Capture the cell that displays the provided text and extract its [x, y] central coordinate. 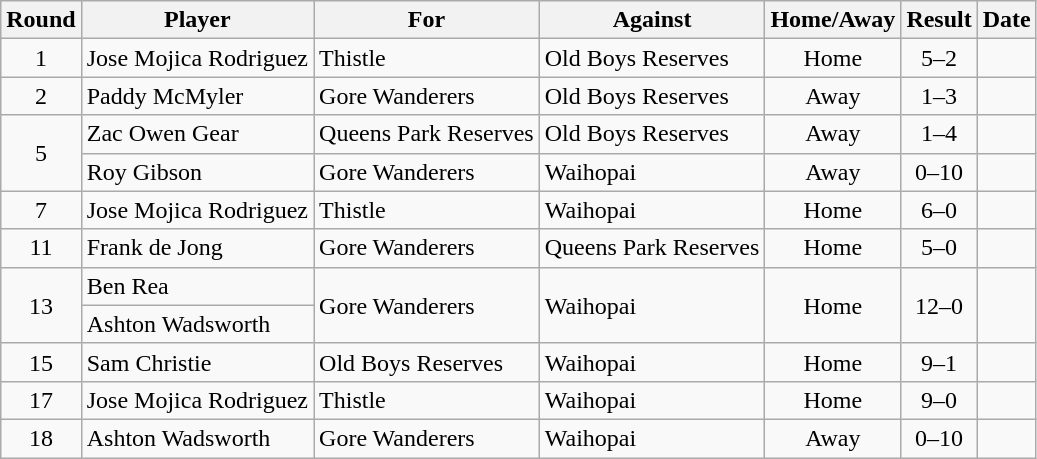
5–0 [939, 248]
Result [939, 20]
Round [41, 20]
For [427, 20]
2 [41, 96]
Against [652, 20]
Roy Gibson [197, 172]
6–0 [939, 210]
1–3 [939, 96]
1 [41, 58]
1–4 [939, 134]
9–0 [939, 400]
7 [41, 210]
Zac Owen Gear [197, 134]
Home/Away [833, 20]
13 [41, 305]
18 [41, 438]
Player [197, 20]
12–0 [939, 305]
11 [41, 248]
9–1 [939, 362]
Paddy McMyler [197, 96]
17 [41, 400]
Frank de Jong [197, 248]
Date [1006, 20]
Ben Rea [197, 286]
15 [41, 362]
Sam Christie [197, 362]
5 [41, 153]
5–2 [939, 58]
